Capture the cell that displays the provided text and extract its (X, Y) central coordinate. 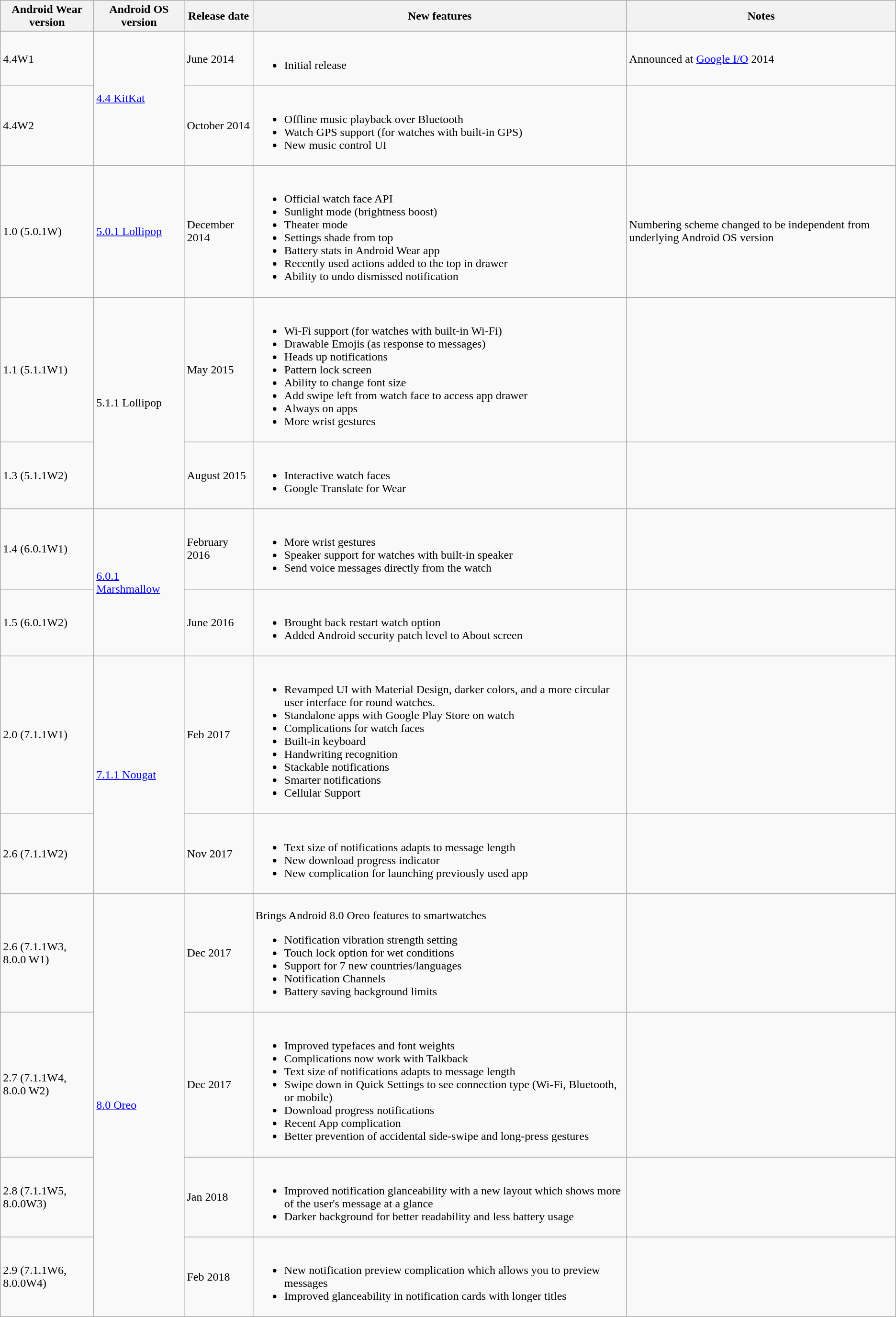
Initial release (439, 58)
5.1.1 Lollipop (139, 403)
Feb 2017 (218, 734)
4.4 KitKat (139, 99)
More wrist gesturesSpeaker support for watches with built-in speakerSend voice messages directly from the watch (439, 549)
1.0 (5.0.1W) (47, 232)
1.3 (5.1.1W2) (47, 475)
Interactive watch facesGoogle Translate for Wear (439, 475)
December 2014 (218, 232)
May 2015 (218, 370)
7.1.1 Nougat (139, 775)
August 2015 (218, 475)
October 2014 (218, 125)
Announced at Google I/O 2014 (761, 58)
New features (439, 16)
Android OS version (139, 16)
4.4W2 (47, 125)
2.0 (7.1.1W1) (47, 734)
Numbering scheme changed to be independent from underlying Android OS version (761, 232)
June 2014 (218, 58)
1.1 (5.1.1W1) (47, 370)
1.5 (6.0.1W2) (47, 622)
Text size of notifications adapts to message lengthNew download progress indicatorNew complication for launching previously used app (439, 853)
Release date (218, 16)
Offline music playback over BluetoothWatch GPS support (for watches with built-in GPS)New music control UI (439, 125)
8.0 Oreo (139, 1105)
Jan 2018 (218, 1197)
Nov 2017 (218, 853)
2.8 (7.1.1W5, 8.0.0W3) (47, 1197)
2.9 (7.1.1W6, 8.0.0W4) (47, 1277)
1.4 (6.0.1W1) (47, 549)
June 2016 (218, 622)
5.0.1 Lollipop (139, 232)
2.6 (7.1.1W3, 8.0.0 W1) (47, 953)
Brought back restart watch optionAdded Android security patch level to About screen (439, 622)
4.4W1 (47, 58)
Notes (761, 16)
New notification preview complication which allows you to preview messagesImproved glanceability in notification cards with longer titles (439, 1277)
Android Wear version (47, 16)
February 2016 (218, 549)
2.7 (7.1.1W4, 8.0.0 W2) (47, 1084)
6.0.1 Marshmallow (139, 582)
Feb 2018 (218, 1277)
2.6 (7.1.1W2) (47, 853)
